Return [X, Y] of the center of cell containing provided text 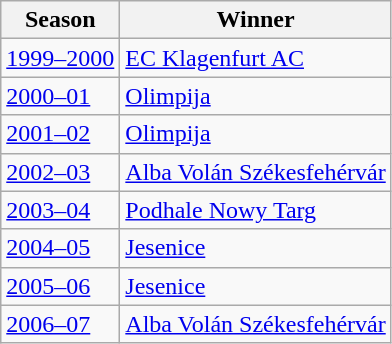
Winner [256, 20]
2001–02 [60, 134]
Season [60, 20]
EC Klagenfurt AC [256, 58]
2005–06 [60, 286]
2000–01 [60, 96]
2003–04 [60, 210]
2002–03 [60, 172]
2004–05 [60, 248]
Podhale Nowy Targ [256, 210]
1999–2000 [60, 58]
2006–07 [60, 324]
